Capture the cell that displays the provided text and extract its (X, Y) central coordinate. 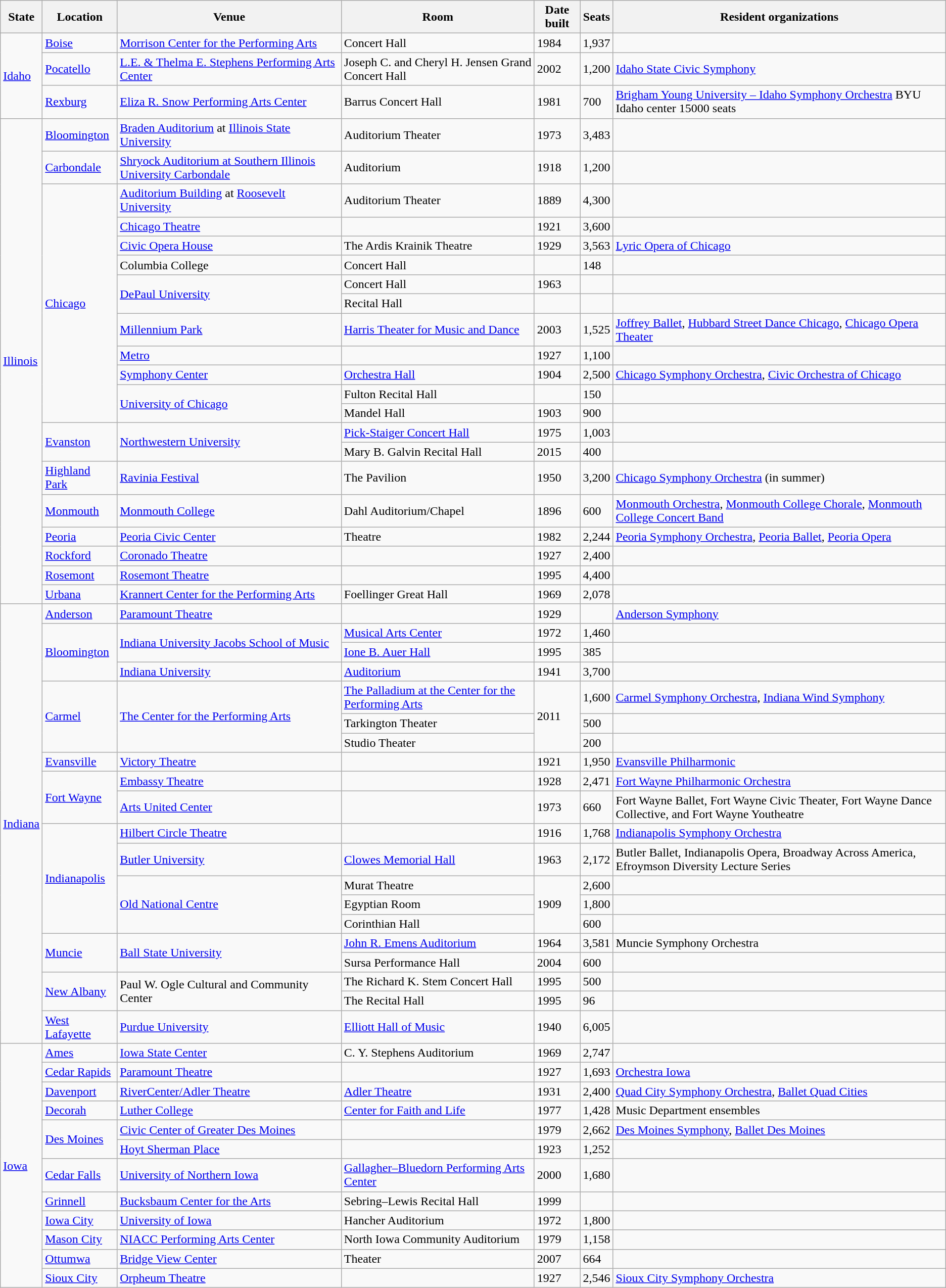
150 (596, 394)
Indianapolis (80, 878)
Monmouth Orchestra, Monmouth College Chorale, Monmouth College Concert Band (779, 510)
Davenport (80, 1091)
University of Chicago (229, 404)
The Pavilion (438, 478)
1896 (557, 510)
1941 (557, 672)
Shryock Auditorium at Southern Illinois University Carbondale (229, 168)
2,244 (596, 537)
2000 (557, 1175)
1984 (557, 43)
Rexburg (80, 102)
1916 (557, 833)
1950 (557, 478)
Evansville (80, 762)
Anderson (80, 613)
Resident organizations (779, 17)
Orchestra Iowa (779, 1072)
4,400 (596, 575)
700 (596, 102)
The Richard K. Stem Concert Hall (438, 981)
Bridge View Center (229, 1259)
Studio Theater (438, 743)
Peoria (80, 537)
DePaul University (229, 294)
Chicago (80, 303)
Muncie Symphony Orchestra (779, 943)
Ball State University (229, 952)
Seats (596, 17)
C. Y. Stephens Auditorium (438, 1053)
Krannert Center for the Performing Arts (229, 594)
Iowa (21, 1166)
1,693 (596, 1072)
Pocatello (80, 69)
Des Moines Symphony, Ballet Des Moines (779, 1130)
Luther College (229, 1111)
The Center for the Performing Arts (229, 717)
2004 (557, 962)
Urbana (80, 594)
University of Northern Iowa (229, 1175)
Murat Theatre (438, 885)
New Albany (80, 991)
Hilbert Circle Theatre (229, 833)
Brigham Young University – Idaho Symphony Orchestra BYU Idaho center 15000 seats (779, 102)
Barrus Concert Hall (438, 102)
Center for Faith and Life (438, 1111)
Grinnell (80, 1201)
4,300 (596, 200)
Morrison Center for the Performing Arts (229, 43)
Auditorium Building at Roosevelt University (229, 200)
1,680 (596, 1175)
Braden Auditorium at Illinois State University (229, 134)
University of Iowa (229, 1220)
Embassy Theatre (229, 781)
664 (596, 1259)
1982 (557, 537)
3,600 (596, 226)
1,428 (596, 1111)
2015 (557, 452)
400 (596, 452)
Chicago Theatre (229, 226)
Fort Wayne Philharmonic Orchestra (779, 781)
Fort Wayne Ballet, Fort Wayne Civic Theater, Fort Wayne Dance Collective, and Fort Wayne Youtheatre (779, 807)
Ottumwa (80, 1259)
Peoria Symphony Orchestra, Peoria Ballet, Peoria Opera (779, 537)
Des Moines (80, 1139)
Arts United Center (229, 807)
Hoyt Sherman Place (229, 1149)
Carmel Symphony Orchestra, Indiana Wind Symphony (779, 697)
Evansville Philharmonic (779, 762)
660 (596, 807)
Corinthian Hall (438, 924)
1,600 (596, 697)
148 (596, 265)
Civic Center of Greater Des Moines (229, 1130)
Butler Ballet, Indianapolis Opera, Broadway Across America, Efroymson Diversity Lecture Series (779, 859)
1,460 (596, 633)
1999 (557, 1201)
Indianapolis Symphony Orchestra (779, 833)
Indiana (21, 824)
Clowes Memorial Hall (438, 859)
1,100 (596, 356)
Sebring–Lewis Recital Hall (438, 1201)
1923 (557, 1149)
2,500 (596, 375)
385 (596, 652)
2,546 (596, 1278)
2,172 (596, 859)
Purdue University (229, 1027)
Orpheum Theatre (229, 1278)
The Ardis Krainik Theatre (438, 246)
Orchestra Hall (438, 375)
200 (596, 743)
Muncie (80, 952)
Fulton Recital Hall (438, 394)
2007 (557, 1259)
Illinois (21, 361)
Idaho State Civic Symphony (779, 69)
Harris Theater for Music and Dance (438, 329)
Paul W. Ogle Cultural and Community Center (229, 991)
West Lafayette (80, 1027)
1,525 (596, 329)
1,158 (596, 1239)
2,078 (596, 594)
1981 (557, 102)
1,252 (596, 1149)
Tarkington Theater (438, 724)
State (21, 17)
Lyric Opera of Chicago (779, 246)
1903 (557, 413)
Location (80, 17)
Venue (229, 17)
3,563 (596, 246)
Mason City (80, 1239)
Joseph C. and Cheryl H. Jensen Grand Concert Hall (438, 69)
North Iowa Community Auditorium (438, 1239)
2,471 (596, 781)
Northwestern University (229, 442)
L.E. & Thelma E. Stephens Performing Arts Center (229, 69)
Peoria Civic Center (229, 537)
Rockford (80, 556)
Victory Theatre (229, 762)
6,005 (596, 1027)
Civic Opera House (229, 246)
Butler University (229, 859)
1889 (557, 200)
Cedar Rapids (80, 1072)
Gallagher–Bluedorn Performing Arts Center (438, 1175)
Carmel (80, 717)
3,200 (596, 478)
Highland Park (80, 478)
Eliza R. Snow Performing Arts Center (229, 102)
2,747 (596, 1053)
Bucksbaum Center for the Arts (229, 1201)
Sursa Performance Hall (438, 962)
1909 (557, 904)
Idaho (21, 76)
John R. Emens Auditorium (438, 943)
Ames (80, 1053)
Millennium Park (229, 329)
Anderson Symphony (779, 613)
1977 (557, 1111)
1,003 (596, 433)
Musical Arts Center (438, 633)
Recital Hall (438, 303)
Indiana University (229, 672)
Date built (557, 17)
Rosemont Theatre (229, 575)
3,581 (596, 943)
Boise (80, 43)
Indiana University Jacobs School of Music (229, 642)
Columbia College (229, 265)
Pick-Staiger Concert Hall (438, 433)
Elliott Hall of Music (438, 1027)
Sioux City Symphony Orchestra (779, 1278)
Ravinia Festival (229, 478)
900 (596, 413)
Iowa State Center (229, 1053)
Theater (438, 1259)
Evanston (80, 442)
1964 (557, 943)
The Recital Hall (438, 1000)
2003 (557, 329)
96 (596, 1000)
Sioux City (80, 1278)
1,950 (596, 762)
Adler Theatre (438, 1091)
Quad City Symphony Orchestra, Ballet Quad Cities (779, 1091)
1,768 (596, 833)
Rosemont (80, 575)
1940 (557, 1027)
Monmouth College (229, 510)
Theatre (438, 537)
Dahl Auditorium/Chapel (438, 510)
Carbondale (80, 168)
The Palladium at the Center for the Performing Arts (438, 697)
Joffrey Ballet, Hubbard Street Dance Chicago, Chicago Opera Theater (779, 329)
1,937 (596, 43)
1975 (557, 433)
1918 (557, 168)
Mary B. Galvin Recital Hall (438, 452)
Metro (229, 356)
Ione B. Auer Hall (438, 652)
Decorah (80, 1111)
Mandel Hall (438, 413)
2011 (557, 717)
NIACC Performing Arts Center (229, 1239)
Egyptian Room (438, 904)
Symphony Center (229, 375)
2,662 (596, 1130)
RiverCenter/Adler Theatre (229, 1091)
1904 (557, 375)
2002 (557, 69)
Foellinger Great Hall (438, 594)
Coronado Theatre (229, 556)
Room (438, 17)
Chicago Symphony Orchestra (in summer) (779, 478)
Fort Wayne (80, 797)
Cedar Falls (80, 1175)
Chicago Symphony Orchestra, Civic Orchestra of Chicago (779, 375)
Hancher Auditorium (438, 1220)
Monmouth (80, 510)
Music Department ensembles (779, 1111)
3,700 (596, 672)
1931 (557, 1091)
2,600 (596, 885)
3,483 (596, 134)
1928 (557, 781)
Old National Centre (229, 904)
Iowa City (80, 1220)
